Find where the given text appears and provide that cell's center as (x, y) coordinate. 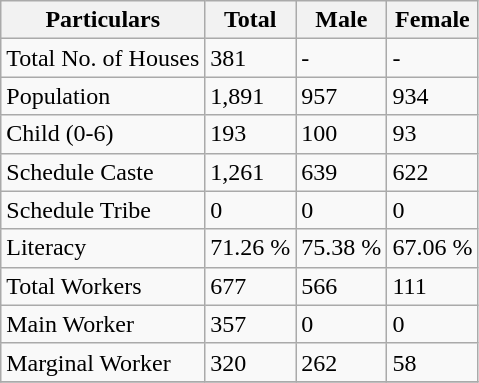
Schedule Tribe (103, 210)
622 (432, 172)
71.26 % (250, 248)
Child (0-6) (103, 134)
100 (342, 134)
Marginal Worker (103, 362)
1,891 (250, 96)
Total No. of Houses (103, 58)
58 (432, 362)
Total Workers (103, 286)
Particulars (103, 20)
1,261 (250, 172)
357 (250, 324)
67.06 % (432, 248)
193 (250, 134)
677 (250, 286)
639 (342, 172)
934 (432, 96)
Schedule Caste (103, 172)
262 (342, 362)
Female (432, 20)
93 (432, 134)
381 (250, 58)
75.38 % (342, 248)
Total (250, 20)
566 (342, 286)
957 (342, 96)
Male (342, 20)
Population (103, 96)
Main Worker (103, 324)
Literacy (103, 248)
111 (432, 286)
320 (250, 362)
